From the cell containing the given text, extract its center point as [X, Y] coordinate. 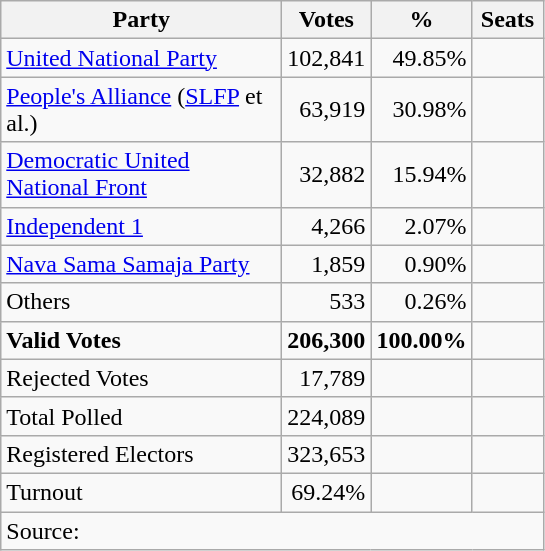
Nava Sama Samaja Party [142, 264]
206,300 [326, 340]
224,089 [326, 416]
2.07% [422, 226]
People's Alliance (SLFP et al.) [142, 110]
Valid Votes [142, 340]
100.00% [422, 340]
17,789 [326, 378]
1,859 [326, 264]
533 [326, 302]
0.26% [422, 302]
% [422, 20]
Votes [326, 20]
30.98% [422, 110]
Seats [508, 20]
Turnout [142, 492]
Registered Electors [142, 454]
32,882 [326, 174]
Party [142, 20]
102,841 [326, 58]
15.94% [422, 174]
4,266 [326, 226]
United National Party [142, 58]
0.90% [422, 264]
49.85% [422, 58]
Independent 1 [142, 226]
69.24% [326, 492]
Source: [272, 531]
Rejected Votes [142, 378]
63,919 [326, 110]
Total Polled [142, 416]
Democratic United National Front [142, 174]
323,653 [326, 454]
Others [142, 302]
